Return [x, y] of the center of cell containing provided text 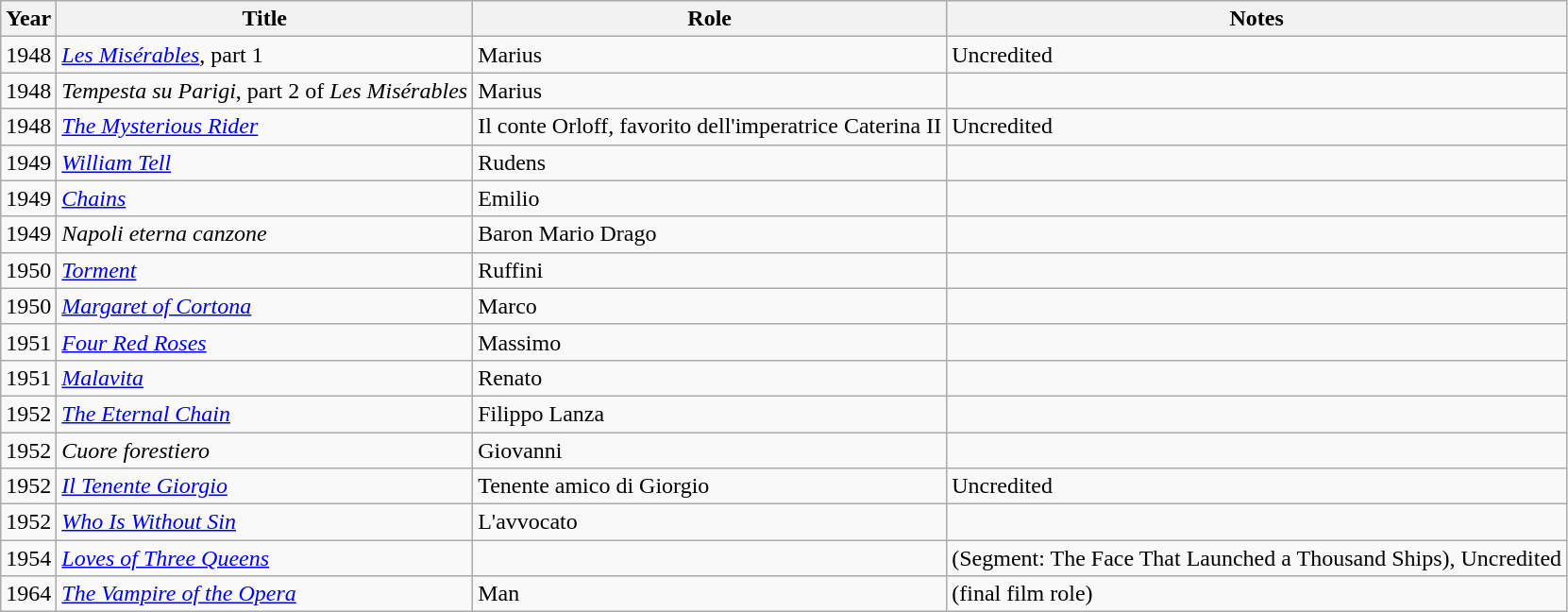
Filippo Lanza [710, 414]
Who Is Without Sin [264, 522]
Marco [710, 306]
Malavita [264, 378]
Man [710, 594]
Baron Mario Drago [710, 234]
Chains [264, 198]
(Segment: The Face That Launched a Thousand Ships), Uncredited [1257, 558]
The Mysterious Rider [264, 127]
Il Tenente Giorgio [264, 486]
Torment [264, 270]
Il conte Orloff, favorito dell'imperatrice Caterina II [710, 127]
Year [28, 19]
1954 [28, 558]
Four Red Roses [264, 342]
Renato [710, 378]
Emilio [710, 198]
Margaret of Cortona [264, 306]
Notes [1257, 19]
Les Misérables, part 1 [264, 55]
The Eternal Chain [264, 414]
Giovanni [710, 450]
Title [264, 19]
Napoli eterna canzone [264, 234]
Ruffini [710, 270]
(final film role) [1257, 594]
Massimo [710, 342]
Rudens [710, 162]
William Tell [264, 162]
Role [710, 19]
The Vampire of the Opera [264, 594]
Cuore forestiero [264, 450]
Tempesta su Parigi, part 2 of Les Misérables [264, 91]
Loves of Three Queens [264, 558]
Tenente amico di Giorgio [710, 486]
L'avvocato [710, 522]
1964 [28, 594]
